Determine the [X, Y] coordinate at the center of the cell enclosing the given text.  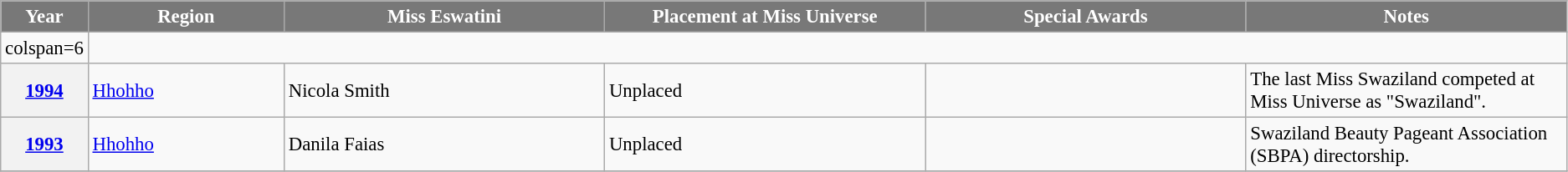
Special Awards [1086, 17]
Notes [1407, 17]
Placement at Miss Universe [765, 17]
Region [186, 17]
Swaziland Beauty Pageant Association (SBPA) directorship. [1407, 145]
Miss Eswatini [443, 17]
colspan=6 [44, 48]
Danila Faias [443, 145]
Nicola Smith [443, 90]
1994 [44, 90]
1993 [44, 145]
The last Miss Swaziland competed at Miss Universe as "Swaziland". [1407, 90]
Year [44, 17]
